For the text-containing cell, return its midpoint in (X, Y) coordinate format. 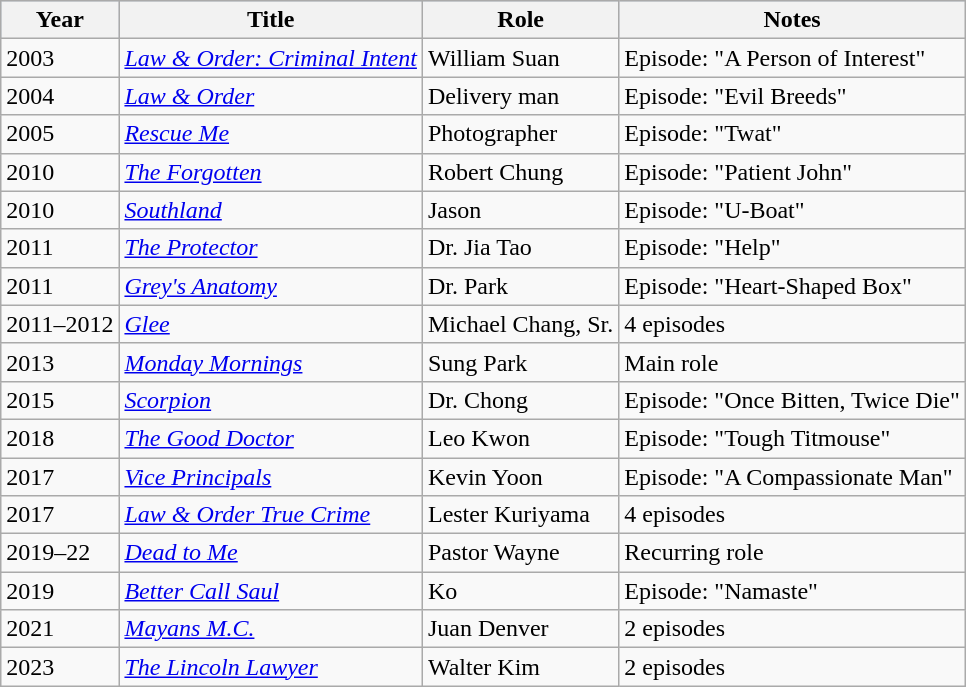
Role (520, 20)
The Forgotten (271, 172)
Pastor Wayne (520, 553)
Episode: "U-Boat" (792, 210)
Robert Chung (520, 172)
Title (271, 20)
Sung Park (520, 362)
Walter Kim (520, 667)
Notes (792, 20)
Episode: "Help" (792, 248)
Juan Denver (520, 629)
Episode: "A Person of Interest" (792, 58)
2019–22 (60, 553)
Episode: "Heart-Shaped Box" (792, 286)
2013 (60, 362)
Jason (520, 210)
Law & Order (271, 96)
2021 (60, 629)
Dr. Jia Tao (520, 248)
Southland (271, 210)
2005 (60, 134)
Year (60, 20)
The Lincoln Lawyer (271, 667)
Law & Order: Criminal Intent (271, 58)
Law & Order True Crime (271, 515)
Lester Kuriyama (520, 515)
Episode: "Patient John" (792, 172)
Vice Principals (271, 477)
Michael Chang, Sr. (520, 324)
Ko (520, 591)
Recurring role (792, 553)
Delivery man (520, 96)
2003 (60, 58)
Episode: "A Compassionate Man" (792, 477)
William Suan (520, 58)
2018 (60, 438)
Monday Mornings (271, 362)
2004 (60, 96)
Dr. Chong (520, 400)
2015 (60, 400)
Episode: "Evil Breeds" (792, 96)
2019 (60, 591)
Episode: "Namaste" (792, 591)
Better Call Saul (271, 591)
Mayans M.C. (271, 629)
Episode: "Once Bitten, Twice Die" (792, 400)
2023 (60, 667)
Leo Kwon (520, 438)
2011–2012 (60, 324)
Episode: "Tough Titmouse" (792, 438)
Grey's Anatomy (271, 286)
Rescue Me (271, 134)
Dead to Me (271, 553)
The Good Doctor (271, 438)
Glee (271, 324)
The Protector (271, 248)
Dr. Park (520, 286)
Photographer (520, 134)
Kevin Yoon (520, 477)
Episode: "Twat" (792, 134)
Scorpion (271, 400)
Main role (792, 362)
